Find where the given text appears and provide that cell's center as [x, y] coordinate. 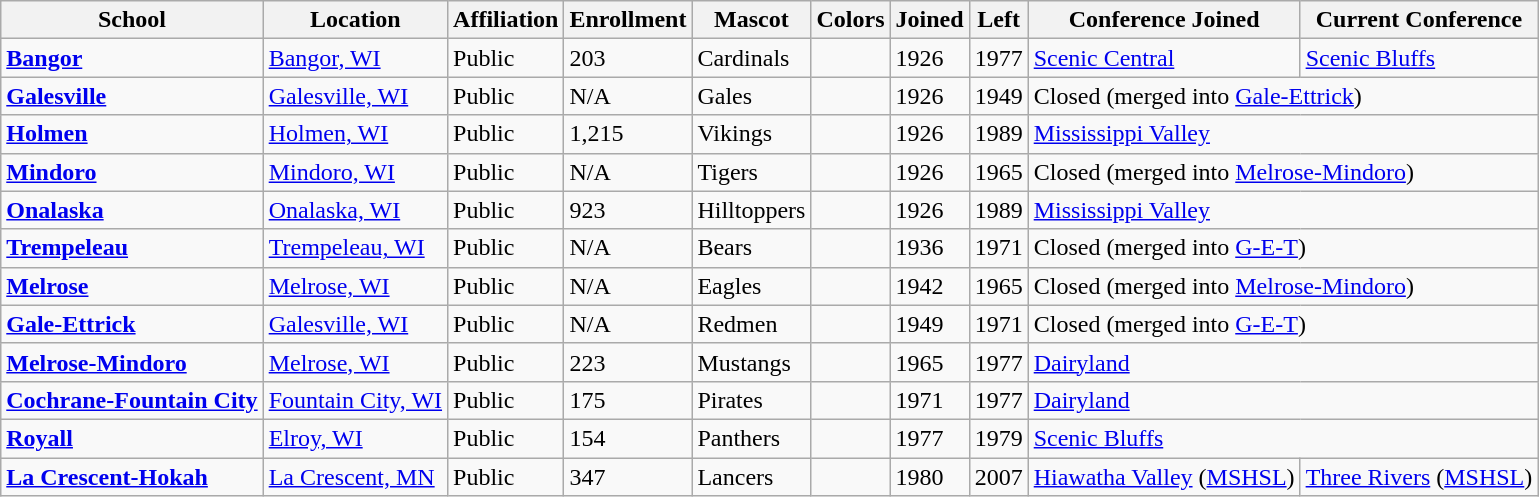
Elroy, WI [355, 438]
Cochrane-Fountain City [132, 400]
Holmen [132, 134]
Mascot [752, 20]
Three Rivers (MSHSL) [1419, 477]
Lancers [752, 477]
Melrose [132, 286]
Mindoro [132, 172]
Affiliation [506, 20]
Enrollment [628, 20]
Bangor [132, 58]
Redmen [752, 324]
1936 [930, 248]
Location [355, 20]
Eagles [752, 286]
Bangor, WI [355, 58]
Panthers [752, 438]
Hiawatha Valley (MSHSL) [1164, 477]
Closed (merged into Gale-Ettrick) [1283, 96]
923 [628, 210]
Cardinals [752, 58]
1980 [930, 477]
La Crescent, MN [355, 477]
1979 [998, 438]
Fountain City, WI [355, 400]
Gale-Ettrick [132, 324]
2007 [998, 477]
Galesville [132, 96]
Bears [752, 248]
Royall [132, 438]
Onalaska [132, 210]
Hilltoppers [752, 210]
Mindoro, WI [355, 172]
Holmen, WI [355, 134]
154 [628, 438]
Trempeleau, WI [355, 248]
Mustangs [752, 362]
Current Conference [1419, 20]
Gales [752, 96]
175 [628, 400]
Left [998, 20]
Pirates [752, 400]
Tigers [752, 172]
Onalaska, WI [355, 210]
347 [628, 477]
Vikings [752, 134]
223 [628, 362]
Conference Joined [1164, 20]
Scenic Central [1164, 58]
203 [628, 58]
1942 [930, 286]
1,215 [628, 134]
Melrose-Mindoro [132, 362]
Trempeleau [132, 248]
Joined [930, 20]
La Crescent-Hokah [132, 477]
School [132, 20]
Colors [850, 20]
